Detect which cell encompasses the target text, then output its [X, Y] center coordinate. 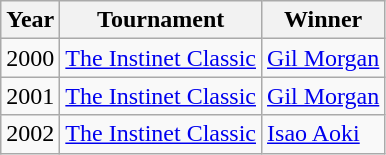
Isao Aoki [324, 134]
2000 [30, 58]
2002 [30, 134]
Year [30, 20]
Tournament [161, 20]
2001 [30, 96]
Winner [324, 20]
